For the text-containing cell, return its midpoint in [x, y] coordinate format. 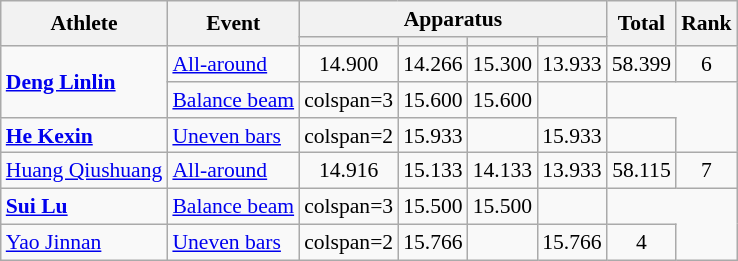
14.916 [348, 171]
Rank [706, 24]
15.133 [432, 171]
Athlete [84, 24]
58.115 [642, 171]
14.133 [502, 171]
Apparatus [453, 19]
Total [642, 24]
14.900 [348, 64]
He Kexin [84, 136]
4 [642, 243]
Huang Qiushuang [84, 171]
Yao Jinnan [84, 243]
Deng Linlin [84, 82]
58.399 [642, 64]
15.300 [502, 64]
7 [706, 171]
6 [706, 64]
Event [233, 24]
14.266 [432, 64]
Sui Lu [84, 207]
